Locate the cell with the specified text and output its (X, Y) center coordinate. 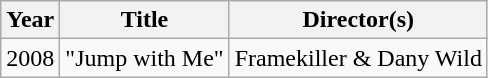
2008 (30, 58)
Year (30, 20)
Director(s) (358, 20)
Title (144, 20)
Framekiller & Dany Wild (358, 58)
"Jump with Me" (144, 58)
